Output the (X, Y) coordinate of the center of the cell containing the given text.  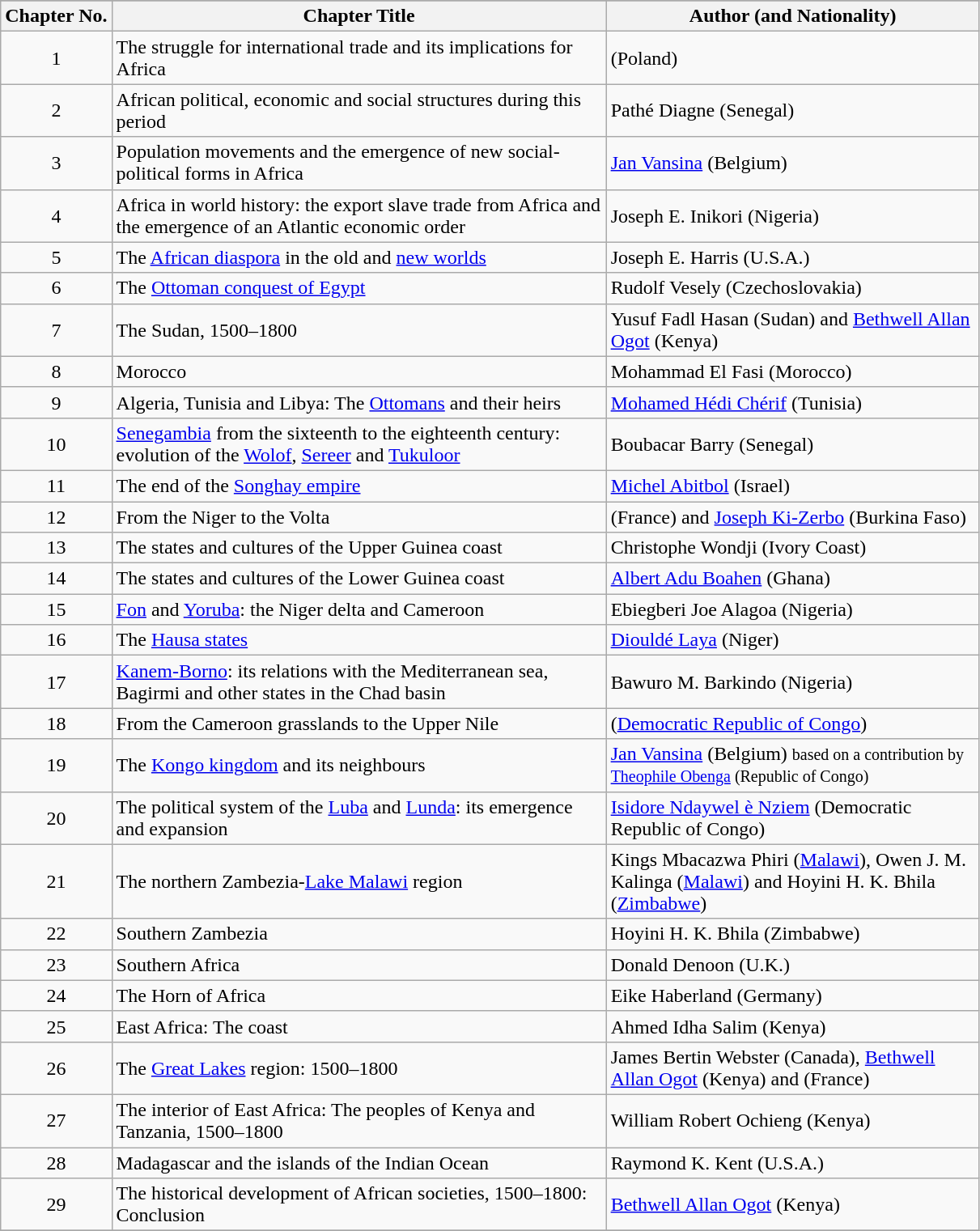
The struggle for international trade and its implications for Africa (359, 58)
The northern Zambezia-Lake Malawi region (359, 881)
Yusuf Fadl Hasan (Sudan) and Bethwell Allan Ogot (Kenya) (793, 330)
Bethwell Allan Ogot (Kenya) (793, 1204)
The states and cultures of the Upper Guinea coast (359, 548)
William Robert Ochieng (Kenya) (793, 1120)
4 (57, 215)
Madagascar and the islands of the Indian Ocean (359, 1163)
From the Niger to the Volta (359, 517)
27 (57, 1120)
Fon and Yoruba: the Niger delta and Cameroon (359, 609)
20 (57, 817)
5 (57, 257)
From the Cameroon grasslands to the Upper Nile (359, 724)
(Poland) (793, 58)
The African diaspora in the old and new worlds (359, 257)
Author (and Nationality) (793, 16)
The historical development of African societies, 1500–1800: Conclusion (359, 1204)
23 (57, 965)
2 (57, 110)
Southern Zambezia (359, 934)
Bawuro M. Barkindo (Nigeria) (793, 681)
Albert Adu Boahen (Ghana) (793, 579)
Jan Vansina (Belgium) based on a contribution by Theophile Obenga (Republic of Congo) (793, 766)
29 (57, 1204)
Rudolf Vesely (Czechoslovakia) (793, 288)
Pathé Diagne (Senegal) (793, 110)
Mohamed Hédi Chérif (Tunisia) (793, 402)
1 (57, 58)
The Horn of Africa (359, 995)
Southern Africa (359, 965)
21 (57, 881)
The end of the Songhay empire (359, 486)
7 (57, 330)
18 (57, 724)
East Africa: The coast (359, 1026)
26 (57, 1068)
Joseph E. Harris (U.S.A.) (793, 257)
Diouldé Laya (Niger) (793, 640)
28 (57, 1163)
The states and cultures of the Lower Guinea coast (359, 579)
8 (57, 371)
6 (57, 288)
The Kongo kingdom and its neighbours (359, 766)
15 (57, 609)
Hoyini H. K. Bhila (Zimbabwe) (793, 934)
Jan Vansina (Belgium) (793, 163)
(Democratic Republic of Congo) (793, 724)
17 (57, 681)
19 (57, 766)
Joseph E. Inikori (Nigeria) (793, 215)
Michel Abitbol (Israel) (793, 486)
The Sudan, 1500–1800 (359, 330)
The Ottoman conquest of Egypt (359, 288)
24 (57, 995)
Christophe Wondji (Ivory Coast) (793, 548)
11 (57, 486)
Kings Mbacazwa Phiri (Malawi), Owen J. M. Kalinga (Malawi) and Hoyini H. K. Bhila (Zimbabwe) (793, 881)
Mohammad El Fasi (Morocco) (793, 371)
Chapter No. (57, 16)
22 (57, 934)
The political system of the Luba and Lunda: its emergence and expansion (359, 817)
10 (57, 444)
12 (57, 517)
16 (57, 640)
Eike Haberland (Germany) (793, 995)
Chapter Title (359, 16)
Algeria, Tunisia and Libya: The Ottomans and their heirs (359, 402)
Africa in world history: the export slave trade from Africa and the emergence of an Atlantic economic order (359, 215)
3 (57, 163)
Ahmed Idha Salim (Kenya) (793, 1026)
25 (57, 1026)
The Hausa states (359, 640)
Boubacar Barry (Senegal) (793, 444)
Population movements and the emergence of new social-political forms in Africa (359, 163)
9 (57, 402)
Donald Denoon (U.K.) (793, 965)
13 (57, 548)
The Great Lakes region: 1500–1800 (359, 1068)
Ebiegberi Joe Alagoa (Nigeria) (793, 609)
Raymond K. Kent (U.S.A.) (793, 1163)
Kanem-Borno: its relations with the Mediterranean sea, Bagirmi and other states in the Chad basin (359, 681)
The interior of East Africa: The peoples of Kenya and Tanzania, 1500–1800 (359, 1120)
Senegambia from the sixteenth to the eighteenth century: evolution of the Wolof, Sereer and Tukuloor (359, 444)
African political, economic and social structures during this period (359, 110)
(France) and Joseph Ki-Zerbo (Burkina Faso) (793, 517)
14 (57, 579)
Morocco (359, 371)
Isidore Ndaywel è Nziem (Democratic Republic of Congo) (793, 817)
James Bertin Webster (Canada), Bethwell Allan Ogot (Kenya) and (France) (793, 1068)
